From the cell containing the given text, extract its center point as (x, y) coordinate. 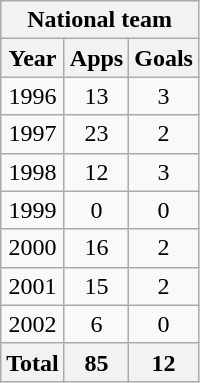
1998 (33, 172)
23 (96, 134)
15 (96, 286)
6 (96, 324)
1996 (33, 96)
1997 (33, 134)
2001 (33, 286)
Total (33, 362)
National team (100, 20)
85 (96, 362)
13 (96, 96)
2000 (33, 248)
2002 (33, 324)
Year (33, 58)
16 (96, 248)
1999 (33, 210)
Apps (96, 58)
Goals (164, 58)
